For the text-containing cell, return its midpoint in [X, Y] coordinate format. 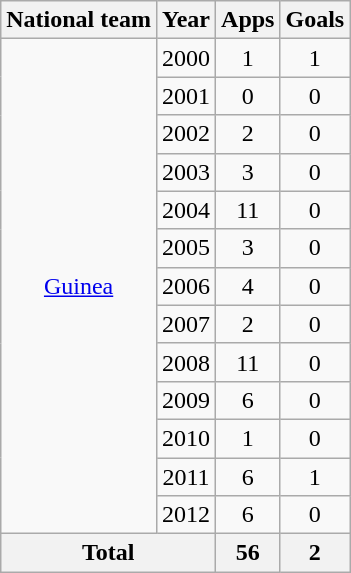
2006 [186, 286]
2008 [186, 362]
2009 [186, 400]
2005 [186, 248]
Goals [315, 20]
Apps [248, 20]
2011 [186, 477]
Guinea [79, 286]
2003 [186, 172]
Total [108, 553]
2002 [186, 134]
2004 [186, 210]
56 [248, 553]
National team [79, 20]
2000 [186, 58]
2010 [186, 438]
2001 [186, 96]
2012 [186, 515]
Year [186, 20]
2007 [186, 324]
4 [248, 286]
